Find where the given text appears and provide that cell's center as (X, Y) coordinate. 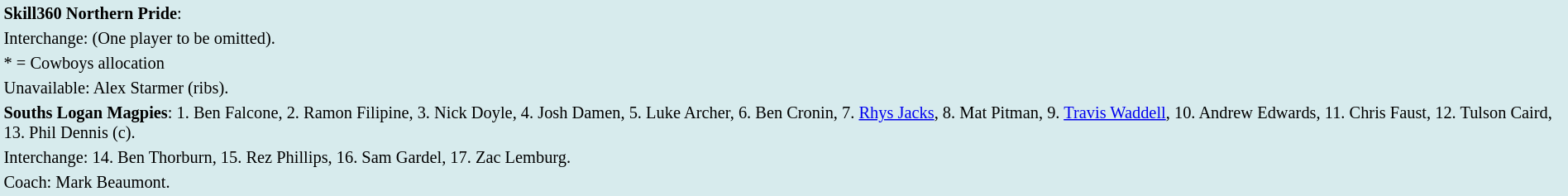
Interchange: 14. Ben Thorburn, 15. Rez Phillips, 16. Sam Gardel, 17. Zac Lemburg. (784, 157)
Skill360 Northern Pride: (784, 13)
Interchange: (One player to be omitted). (784, 38)
* = Cowboys allocation (784, 63)
Coach: Mark Beaumont. (784, 182)
Unavailable: Alex Starmer (ribs). (784, 88)
